For the text-containing cell, return its midpoint in (X, Y) coordinate format. 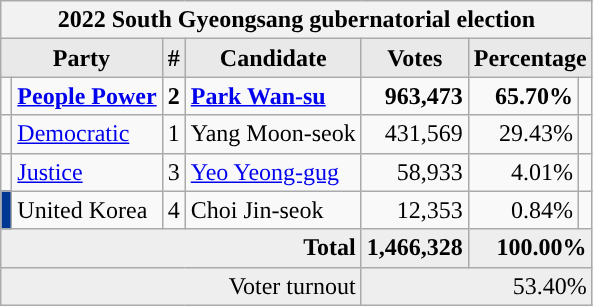
12,353 (414, 210)
Voter turnout (181, 286)
Yeo Yeong-gug (273, 172)
100.00% (530, 248)
0.84% (523, 210)
53.40% (476, 286)
963,473 (414, 96)
Yang Moon-seok (273, 134)
Total (181, 248)
Park Wan-su (273, 96)
People Power (87, 96)
2022 South Gyeongsang gubernatorial election (296, 20)
4.01% (523, 172)
Justice (87, 172)
3 (174, 172)
Votes (414, 58)
Choi Jin-seok (273, 210)
Party (82, 58)
29.43% (523, 134)
1 (174, 134)
# (174, 58)
65.70% (523, 96)
Candidate (273, 58)
4 (174, 210)
Democratic (87, 134)
431,569 (414, 134)
58,933 (414, 172)
2 (174, 96)
1,466,328 (414, 248)
United Korea (87, 210)
Percentage (530, 58)
